Scan for the cell matching the given text and deliver its (X, Y) coordinate at center. 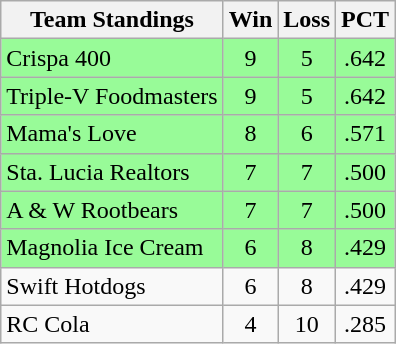
Team Standings (112, 20)
Magnolia Ice Cream (112, 248)
RC Cola (112, 324)
Sta. Lucia Realtors (112, 172)
A & W Rootbears (112, 210)
Loss (307, 20)
Triple-V Foodmasters (112, 96)
.285 (366, 324)
Mama's Love (112, 134)
PCT (366, 20)
Crispa 400 (112, 58)
4 (250, 324)
Win (250, 20)
10 (307, 324)
Swift Hotdogs (112, 286)
.571 (366, 134)
